From the cell containing the given text, extract its center point as (X, Y) coordinate. 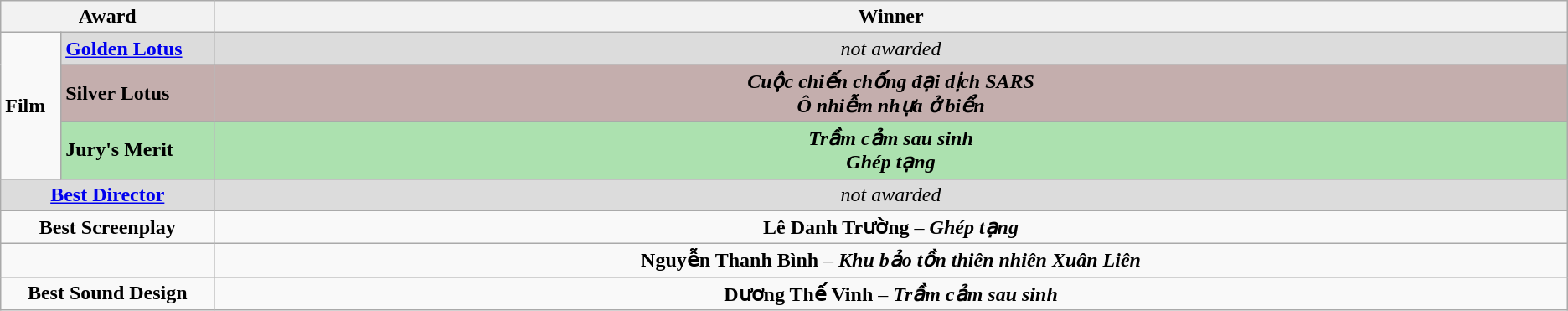
Silver Lotus (137, 93)
Best Screenplay (107, 227)
Cuộc chiến chống đại dịch SARSÔ nhiễm nhựa ở biển (891, 93)
Lê Danh Trường – Ghép tạng (891, 227)
Trầm cảm sau sinhGhép tạng (891, 150)
Winner (891, 17)
Best Sound Design (107, 293)
Film (31, 106)
Nguyễn Thanh Bình – Khu bảo tồn thiên nhiên Xuân Liên (891, 261)
Dương Thế Vinh – Trầm cảm sau sinh (891, 293)
Best Director (107, 194)
Golden Lotus (137, 49)
Award (107, 17)
Jury's Merit (137, 150)
